For the text-containing cell, return its midpoint in [X, Y] coordinate format. 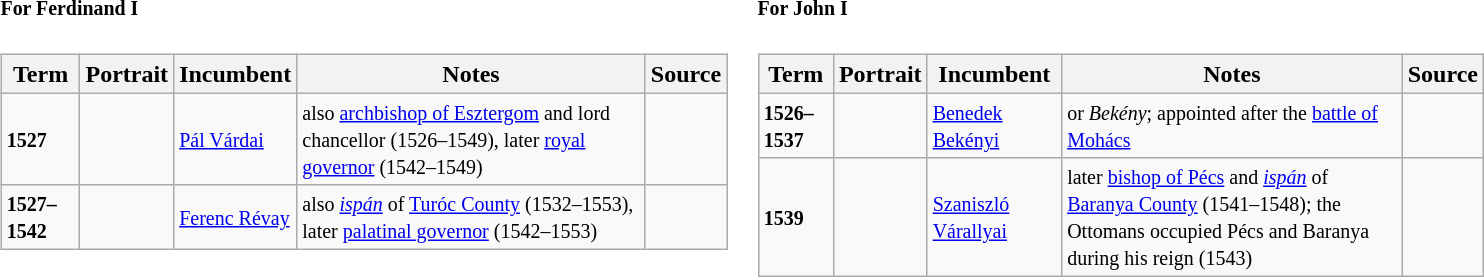
Szaniszló Várallyai [994, 218]
1539 [796, 218]
later bishop of Pécs and ispán of Baranya County (1541–1548); the Ottomans occupied Pécs and Baranya during his reign (1543) [1232, 218]
1527–1542 [40, 218]
or Bekény; appointed after the battle of Mohács [1232, 126]
1526–1537 [796, 126]
Ferenc Révay [236, 218]
Benedek Bekényi [994, 126]
Pál Várdai [236, 139]
1527 [40, 139]
also ispán of Turóc County (1532–1553), later palatinal governor (1542–1553) [472, 218]
also archbishop of Esztergom and lord chancellor (1526–1549), later royal governor (1542–1549) [472, 139]
